Return (x, y) of the center of cell containing provided text 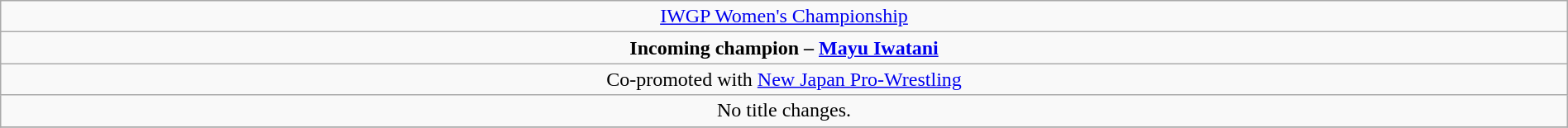
Incoming champion – Mayu Iwatani (784, 48)
No title changes. (784, 111)
IWGP Women's Championship (784, 17)
Co-promoted with New Japan Pro-Wrestling (784, 79)
